Detect which cell encompasses the target text, then output its [X, Y] center coordinate. 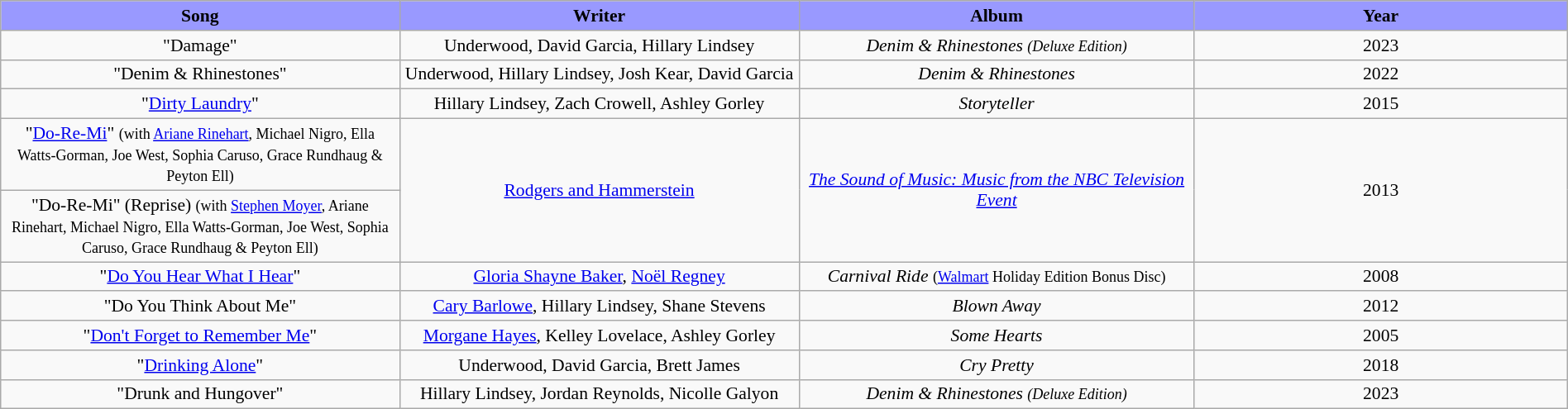
Hillary Lindsey, Jordan Reynolds, Nicolle Galyon [599, 394]
Underwood, David Garcia, Brett James [599, 364]
"Don't Forget to Remember Me" [200, 335]
Gloria Shayne Baker, Noël Regney [599, 276]
Morgane Hayes, Kelley Lovelace, Ashley Gorley [599, 335]
"Drunk and Hungover" [200, 394]
2013 [1381, 190]
Writer [599, 16]
"Do You Think About Me" [200, 306]
Underwood, Hillary Lindsey, Josh Kear, David Garcia [599, 74]
Denim & Rhinestones [997, 74]
2015 [1381, 104]
The Sound of Music: Music from the NBC Television Event [997, 190]
"Dirty Laundry" [200, 104]
2018 [1381, 364]
Year [1381, 16]
"Denim & Rhinestones" [200, 74]
Album [997, 16]
Song [200, 16]
Cary Barlowe, Hillary Lindsey, Shane Stevens [599, 306]
"Do-Re-Mi" (Reprise) (with Stephen Moyer, Ariane Rinehart, Michael Nigro, Ella Watts-Gorman, Joe West, Sophia Caruso, Grace Rundhaug & Peyton Ell) [200, 226]
2008 [1381, 276]
Rodgers and Hammerstein [599, 190]
Storyteller [997, 104]
Hillary Lindsey, Zach Crowell, Ashley Gorley [599, 104]
Underwood, David Garcia, Hillary Lindsey [599, 45]
"Do-Re-Mi" (with Ariane Rinehart, Michael Nigro, Ella Watts-Gorman, Joe West, Sophia Caruso, Grace Rundhaug & Peyton Ell) [200, 154]
Some Hearts [997, 335]
Cry Pretty [997, 364]
2005 [1381, 335]
2022 [1381, 74]
2012 [1381, 306]
Carnival Ride (Walmart Holiday Edition Bonus Disc) [997, 276]
"Drinking Alone" [200, 364]
"Damage" [200, 45]
"Do You Hear What I Hear" [200, 276]
Blown Away [997, 306]
